Search for the cell housing the specified text and yield its [X, Y] center coordinate. 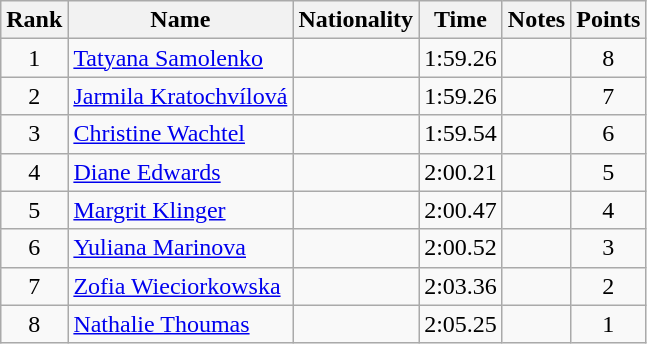
Margrit Klinger [180, 210]
Points [608, 20]
2:00.52 [461, 248]
Jarmila Kratochvílová [180, 96]
Tatyana Samolenko [180, 58]
Notes [536, 20]
Yuliana Marinova [180, 248]
2:05.25 [461, 324]
2:00.47 [461, 210]
Time [461, 20]
Nathalie Thoumas [180, 324]
Diane Edwards [180, 172]
Rank [34, 20]
2:00.21 [461, 172]
1:59.54 [461, 134]
2:03.36 [461, 286]
Name [180, 20]
Nationality [356, 20]
Christine Wachtel [180, 134]
Zofia Wieciorkowska [180, 286]
